Search for the cell housing the specified text and yield its [X, Y] center coordinate. 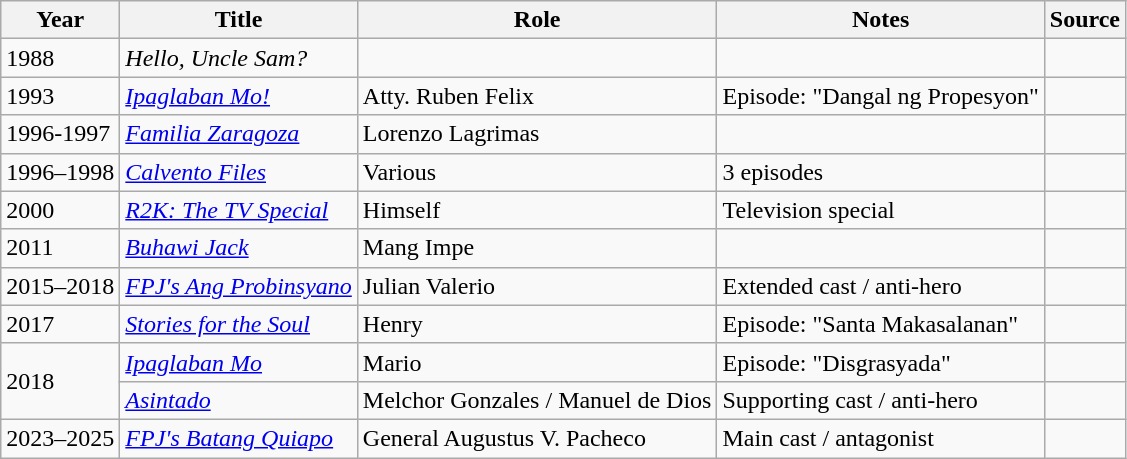
3 episodes [880, 172]
Episode: "Disgrasyada" [880, 362]
Notes [880, 20]
Julian Valerio [537, 286]
R2K: The TV Special [239, 210]
Lorenzo Lagrimas [537, 134]
Melchor Gonzales / Manuel de Dios [537, 400]
1996–1998 [60, 172]
Ipaglaban Mo [239, 362]
Title [239, 20]
General Augustus V. Pacheco [537, 438]
Main cast / antagonist [880, 438]
Asintado [239, 400]
2000 [60, 210]
1993 [60, 96]
Stories for the Soul [239, 324]
Calvento Files [239, 172]
Episode: "Dangal ng Propesyon" [880, 96]
Atty. Ruben Felix [537, 96]
Ipaglaban Mo! [239, 96]
1996-1997 [60, 134]
Mang Impe [537, 248]
Episode: "Santa Makasalanan" [880, 324]
Hello, Uncle Sam? [239, 58]
Buhawi Jack [239, 248]
2023–2025 [60, 438]
2018 [60, 381]
FPJ's Ang Probinsyano [239, 286]
Television special [880, 210]
Various [537, 172]
Himself [537, 210]
Henry [537, 324]
2015–2018 [60, 286]
Source [1084, 20]
Familia Zaragoza [239, 134]
2011 [60, 248]
Supporting cast / anti-hero [880, 400]
FPJ's Batang Quiapo [239, 438]
Year [60, 20]
Role [537, 20]
1988 [60, 58]
Extended cast / anti-hero [880, 286]
2017 [60, 324]
Mario [537, 362]
